Find where the given text appears and provide that cell's center as (x, y) coordinate. 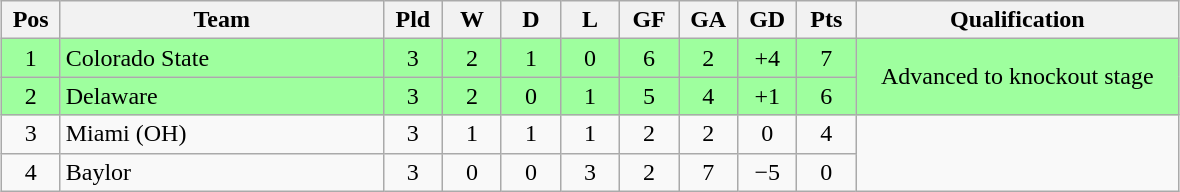
+4 (768, 58)
Baylor (222, 172)
Delaware (222, 96)
5 (650, 96)
GF (650, 20)
−5 (768, 172)
Pos (30, 20)
Qualification (1018, 20)
D (530, 20)
L (590, 20)
Advanced to knockout stage (1018, 77)
Colorado State (222, 58)
Team (222, 20)
Miami (OH) (222, 134)
Pts (826, 20)
+1 (768, 96)
W (472, 20)
Pld (412, 20)
GD (768, 20)
GA (708, 20)
